Provide the (x, y) coordinate of the cell's center where the given text is located.  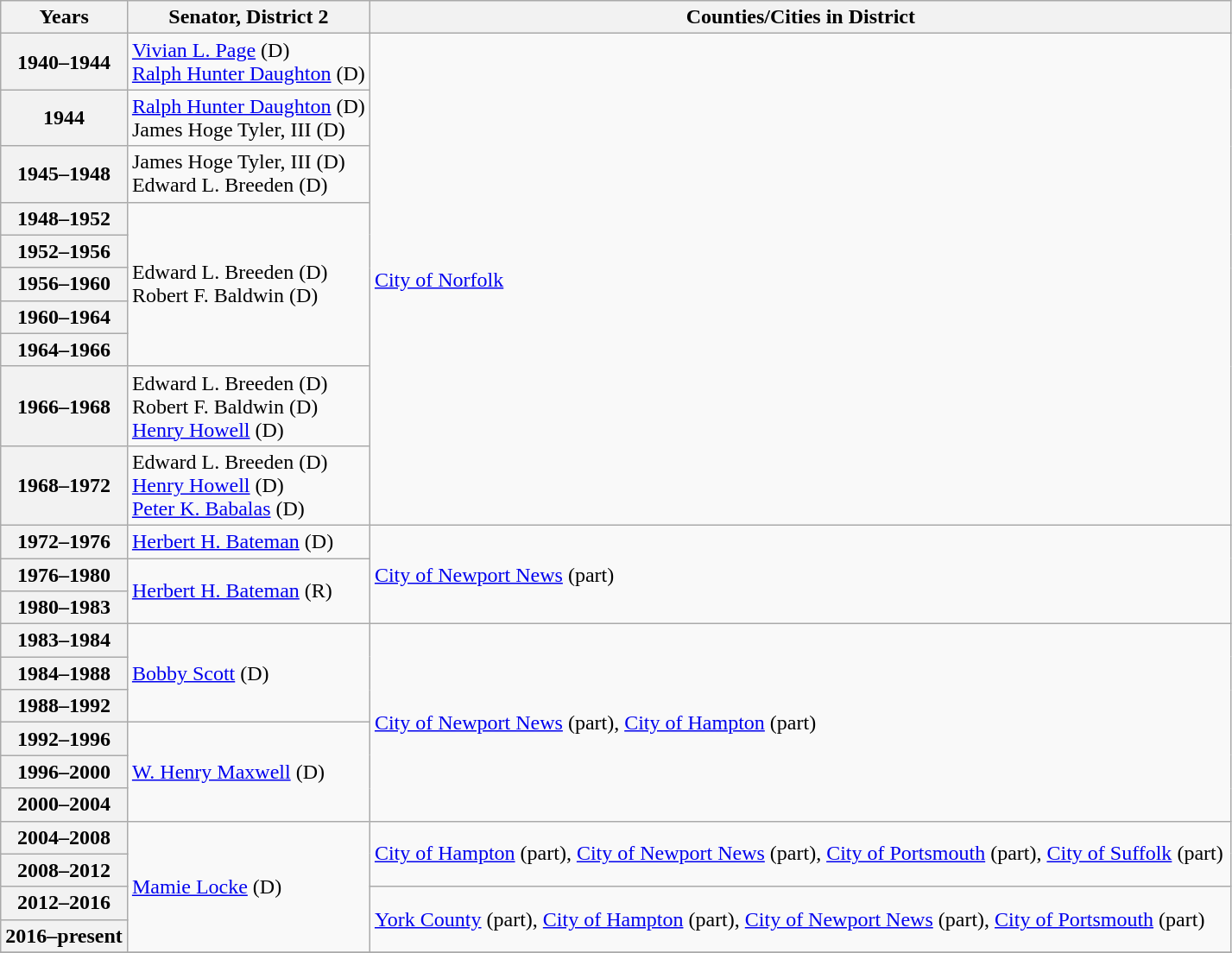
Vivian L. Page (D) Ralph Hunter Daughton (D) (249, 62)
City of Newport News (part), City of Hampton (part) (800, 723)
Ralph Hunter Daughton (D) James Hoge Tyler, III (D) (249, 117)
1992–1996 (64, 739)
1952–1956 (64, 251)
York County (part), City of Hampton (part), City of Newport News (part), City of Portsmouth (part) (800, 919)
1948–1952 (64, 218)
City of Newport News (part) (800, 574)
1983–1984 (64, 641)
1945–1948 (64, 174)
Herbert H. Bateman (D) (249, 541)
1976–1980 (64, 574)
Counties/Cities in District (800, 17)
1996–2000 (64, 772)
2004–2008 (64, 837)
1944 (64, 117)
1972–1976 (64, 541)
Edward L. Breeden (D) Robert F. Baldwin (D) (249, 284)
1956–1960 (64, 284)
Edward L. Breeden (D) Henry Howell (D) Peter K. Babalas (D) (249, 485)
Herbert H. Bateman (R) (249, 590)
City of Norfolk (800, 280)
Years (64, 17)
1940–1944 (64, 62)
1960–1964 (64, 317)
2016–present (64, 936)
1984–1988 (64, 673)
2000–2004 (64, 805)
2008–2012 (64, 870)
Edward L. Breeden (D) Robert F. Baldwin (D) Henry Howell (D) (249, 406)
W. Henry Maxwell (D) (249, 772)
2012–2016 (64, 903)
Senator, District 2 (249, 17)
1980–1983 (64, 608)
Mamie Locke (D) (249, 887)
Bobby Scott (D) (249, 673)
1988–1992 (64, 706)
City of Hampton (part), City of Newport News (part), City of Portsmouth (part), City of Suffolk (part) (800, 854)
James Hoge Tyler, III (D) Edward L. Breeden (D) (249, 174)
1968–1972 (64, 485)
1966–1968 (64, 406)
1964–1966 (64, 350)
